For the text-containing cell, return its midpoint in (X, Y) coordinate format. 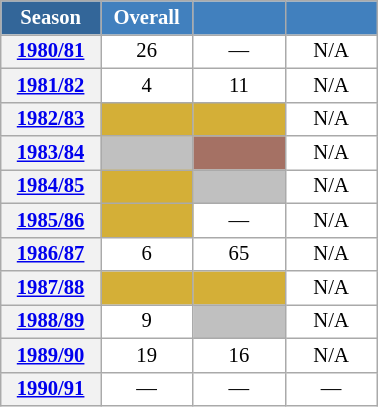
1986/87 (51, 254)
Season (51, 17)
26 (146, 51)
1983/84 (51, 153)
1988/89 (51, 321)
1982/83 (51, 119)
1987/88 (51, 287)
65 (239, 254)
1981/82 (51, 85)
6 (146, 254)
16 (239, 355)
1989/90 (51, 355)
19 (146, 355)
1980/81 (51, 51)
1984/85 (51, 186)
Overall (146, 17)
1990/91 (51, 389)
9 (146, 321)
11 (239, 85)
1985/86 (51, 220)
4 (146, 85)
